Locate the cell with the specified text and output its (x, y) center coordinate. 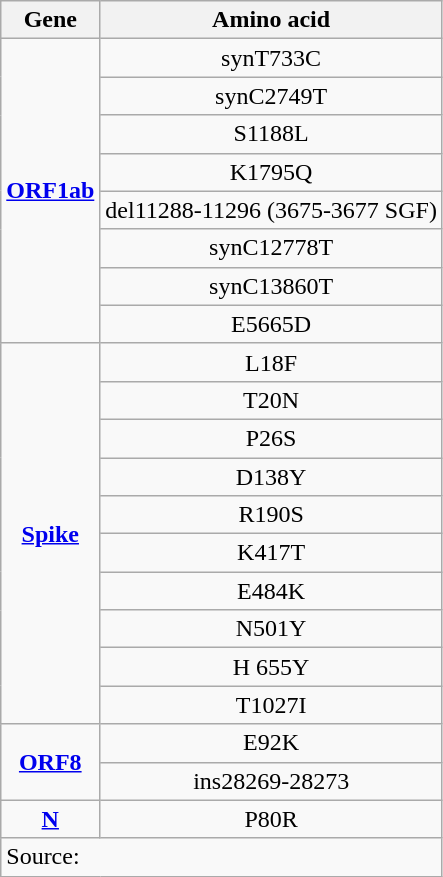
N501Y (272, 629)
del11288-11296 (3675-3677 SGF) (272, 210)
Spike (50, 534)
Source: (222, 857)
Gene (50, 20)
synC12778T (272, 248)
N (50, 819)
P26S (272, 438)
H 655Y (272, 667)
E5665D (272, 324)
Amino acid (272, 20)
T1027I (272, 705)
ORF1ab (50, 191)
K1795Q (272, 172)
T20N (272, 400)
E484K (272, 591)
E92K (272, 743)
synC2749T (272, 96)
synT733C (272, 58)
L18F (272, 362)
S1188L (272, 134)
K417T (272, 553)
synC13860T (272, 286)
ins28269-28273 (272, 781)
ORF8 (50, 762)
P80R (272, 819)
D138Y (272, 477)
R190S (272, 515)
